Identify which cell holds the provided text, then report its [X, Y] central coordinate. 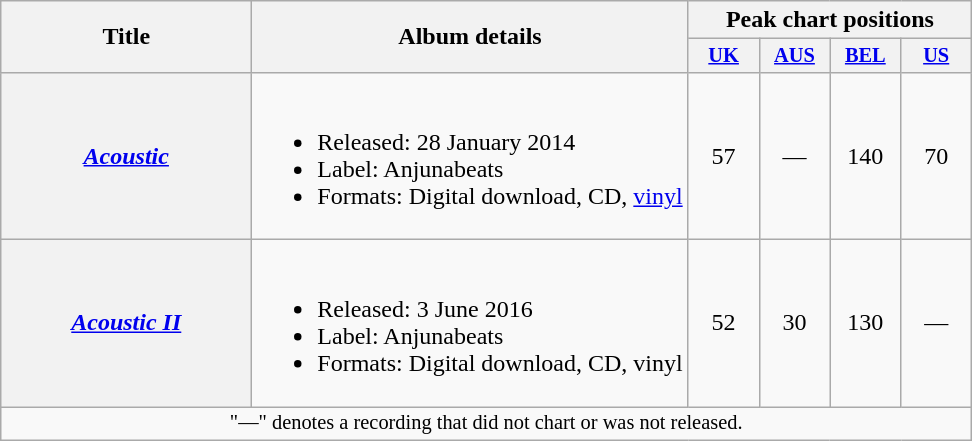
52 [724, 324]
Peak chart positions [830, 20]
AUS [794, 56]
Released: 3 June 2016Label: AnjunabeatsFormats: Digital download, CD, vinyl [470, 324]
UK [724, 56]
Released: 28 January 2014Label: AnjunabeatsFormats: Digital download, CD, vinyl [470, 156]
Album details [470, 37]
BEL [866, 56]
Title [126, 37]
"—" denotes a recording that did not chart or was not released. [486, 424]
140 [866, 156]
US [936, 56]
30 [794, 324]
130 [866, 324]
57 [724, 156]
Acoustic [126, 156]
70 [936, 156]
Acoustic II [126, 324]
